Find where the given text appears and provide that cell's center as (X, Y) coordinate. 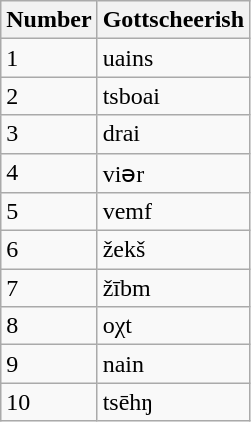
Gottscheerish (173, 20)
oχt (173, 326)
drai (173, 134)
vemf (173, 212)
viər (173, 173)
10 (49, 402)
4 (49, 173)
žībm (173, 288)
nain (173, 364)
žekš (173, 250)
Number (49, 20)
2 (49, 96)
8 (49, 326)
7 (49, 288)
uains (173, 58)
3 (49, 134)
5 (49, 212)
1 (49, 58)
tsēhŋ (173, 402)
9 (49, 364)
6 (49, 250)
tsboai (173, 96)
